Identify which cell holds the provided text, then report its (X, Y) central coordinate. 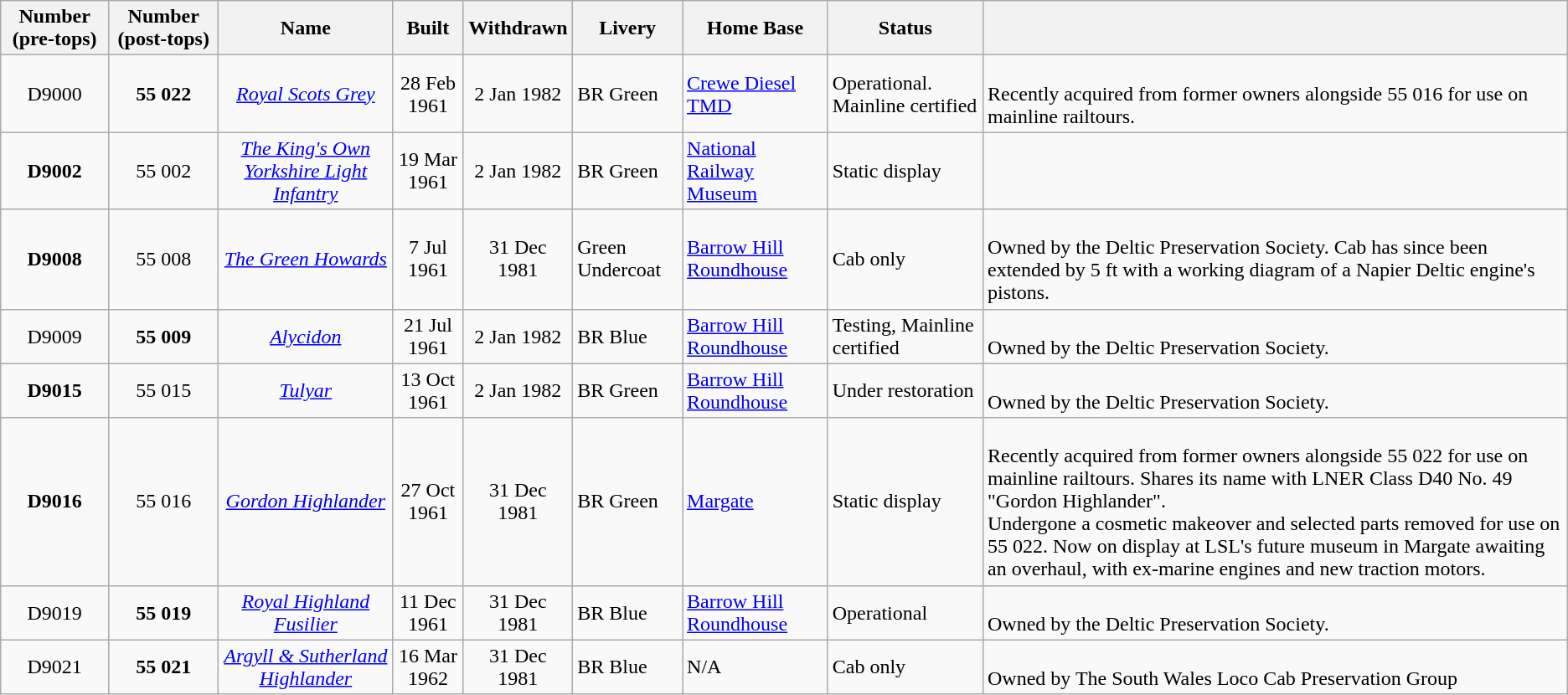
55 002 (164, 171)
Name (306, 28)
D9002 (55, 171)
7 Jul 1961 (428, 260)
D9000 (55, 94)
D9016 (55, 502)
Crewe Diesel TMD (756, 94)
Owned by the Deltic Preservation Society. Cab has since been extended by 5 ft with a working diagram of a Napier Deltic engine's pistons. (1275, 260)
55 016 (164, 502)
Number (pre-tops) (55, 28)
The Green Howards (306, 260)
Margate (756, 502)
D9019 (55, 613)
55 021 (164, 667)
Home Base (756, 28)
Operational. Mainline certified (905, 94)
Withdrawn (518, 28)
D9021 (55, 667)
Recently acquired from former owners alongside 55 016 for use on mainline railtours. (1275, 94)
Livery (628, 28)
Tulyar (306, 390)
55 015 (164, 390)
Owned by The South Wales Loco Cab Preservation Group (1275, 667)
Gordon Highlander (306, 502)
Built (428, 28)
16 Mar 1962 (428, 667)
D9009 (55, 337)
19 Mar 1961 (428, 171)
28 Feb 1961 (428, 94)
Operational (905, 613)
55 022 (164, 94)
Number (post-tops) (164, 28)
D9008 (55, 260)
Green Undercoat (628, 260)
Royal Highland Fusilier (306, 613)
Argyll & Sutherland Highlander (306, 667)
N/A (756, 667)
Alycidon (306, 337)
National Railway Museum (756, 171)
D9015 (55, 390)
27 Oct 1961 (428, 502)
55 009 (164, 337)
Under restoration (905, 390)
11 Dec 1961 (428, 613)
Testing, Mainline certified (905, 337)
55 008 (164, 260)
Royal Scots Grey (306, 94)
13 Oct 1961 (428, 390)
21 Jul 1961 (428, 337)
The King's Own Yorkshire Light Infantry (306, 171)
55 019 (164, 613)
Status (905, 28)
